For the text-containing cell, return its midpoint in (X, Y) coordinate format. 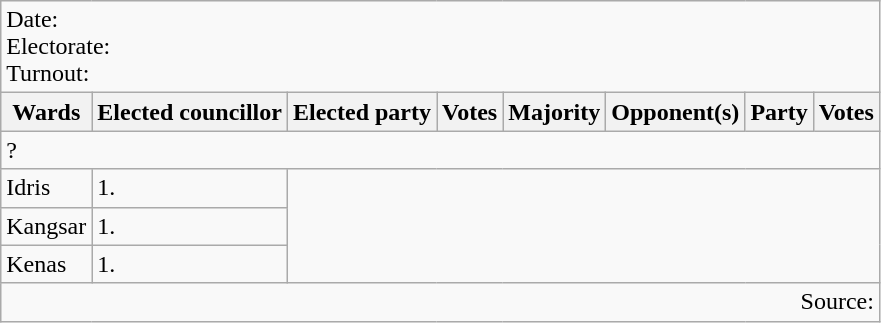
Opponent(s) (676, 112)
Majority (554, 112)
? (440, 150)
Kangsar (46, 226)
Elected party (362, 112)
Source: (440, 302)
Kenas (46, 264)
Idris (46, 188)
Elected councillor (190, 112)
Wards (46, 112)
Date: Electorate: Turnout: (440, 47)
Party (779, 112)
